Locate the cell with the specified text and output its [X, Y] center coordinate. 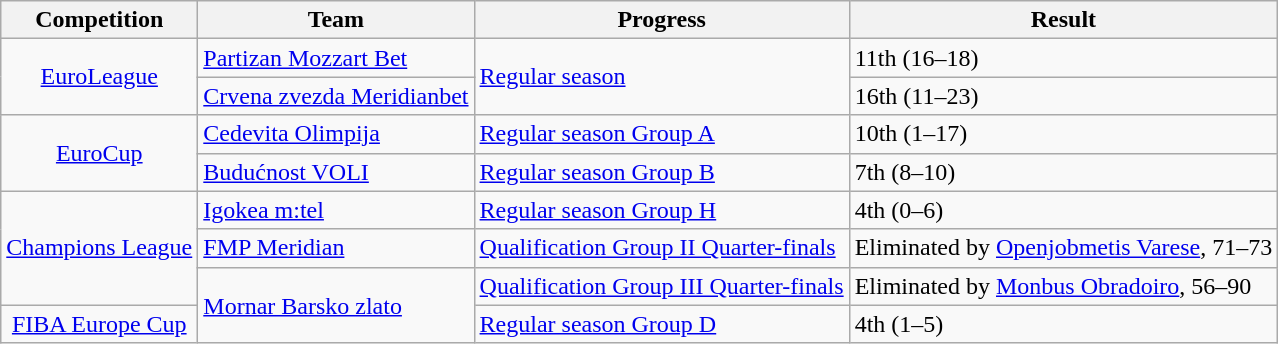
4th (1–5) [1064, 324]
Regular season [662, 77]
16th (11–23) [1064, 96]
Progress [662, 20]
Qualification Group III Quarter-finals [662, 286]
Crvena zvezda Meridianbet [336, 96]
Regular season Group B [662, 172]
Regular season Group H [662, 210]
7th (8–10) [1064, 172]
Regular season Group A [662, 134]
Competition [100, 20]
Igokea m:tel [336, 210]
Result [1064, 20]
Qualification Group II Quarter-finals [662, 248]
FMP Meridian [336, 248]
Mornar Barsko zlato [336, 305]
FIBA Europe Cup [100, 324]
Eliminated by Monbus Obradoiro, 56–90 [1064, 286]
Team [336, 20]
Champions League [100, 248]
10th (1–17) [1064, 134]
Cedevita Olimpija [336, 134]
Budućnost VOLI [336, 172]
Regular season Group D [662, 324]
EuroLeague [100, 77]
Eliminated by Openjobmetis Varese, 71–73 [1064, 248]
4th (0–6) [1064, 210]
11th (16–18) [1064, 58]
EuroCup [100, 153]
Partizan Mozzart Bet [336, 58]
